Capture the cell that displays the provided text and extract its [x, y] central coordinate. 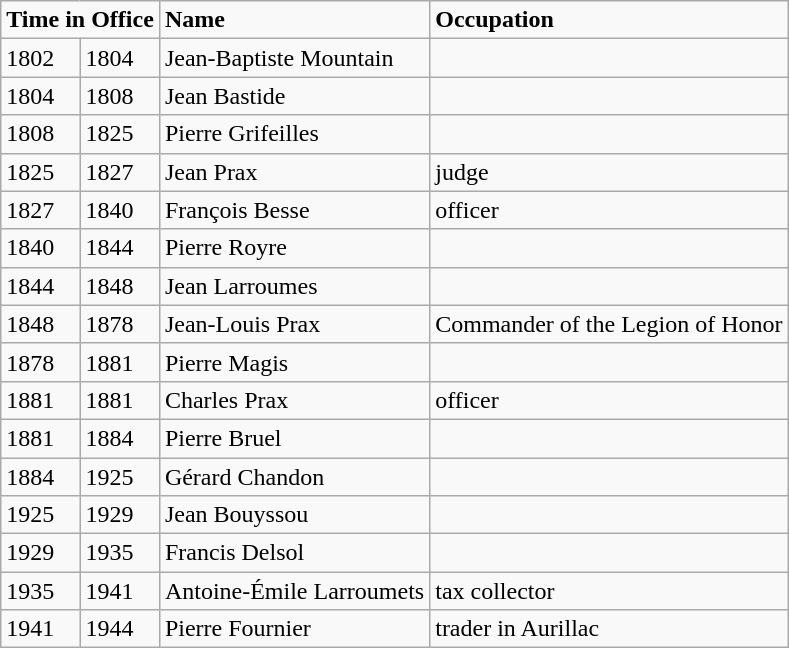
Jean Bastide [294, 96]
Time in Office [80, 20]
Antoine-Émile Larroumets [294, 591]
Pierre Royre [294, 248]
Gérard Chandon [294, 477]
Pierre Magis [294, 362]
Charles Prax [294, 400]
Pierre Grifeilles [294, 134]
Francis Delsol [294, 553]
Jean-Louis Prax [294, 324]
Jean-Baptiste Mountain [294, 58]
Jean Larroumes [294, 286]
Commander of the Legion of Honor [609, 324]
judge [609, 172]
Pierre Fournier [294, 629]
trader in Aurillac [609, 629]
Jean Prax [294, 172]
tax collector [609, 591]
François Besse [294, 210]
Jean Bouyssou [294, 515]
Occupation [609, 20]
Name [294, 20]
Pierre Bruel [294, 438]
1944 [120, 629]
1802 [40, 58]
